Locate the cell with the specified text and output its [x, y] center coordinate. 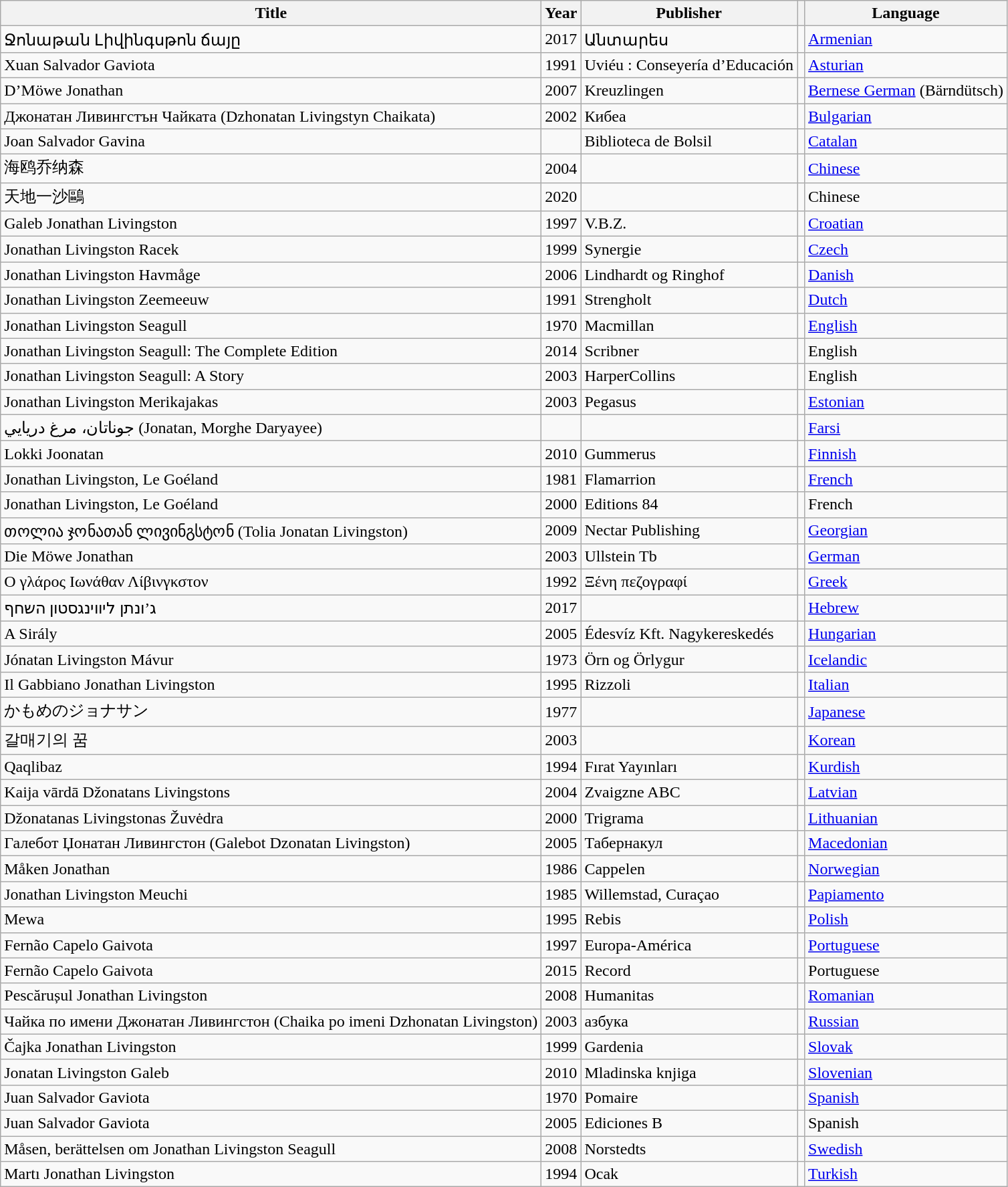
Zvaigzne ABC [689, 793]
Martı Jonathan Livingston [271, 1174]
Papiamento [906, 894]
Editions 84 [689, 505]
かもめのジョナサン [271, 711]
Bernese German (Bärndütsch) [906, 90]
Year [561, 13]
Macedonian [906, 843]
Slovak [906, 1047]
Fırat Yayınları [689, 767]
Biblioteca de Bolsil [689, 142]
2009 [561, 531]
2007 [561, 90]
Jónatan Livingston Mávur [271, 659]
Mewa [271, 920]
Armenian [906, 39]
Табернакул [689, 843]
Macmillan [689, 325]
جوناتان، مرغ دريايي (Jonatan, Morghe Daryayee) [271, 428]
Jonathan Livingston Meuchi [271, 894]
Japanese [906, 711]
Gardenia [689, 1047]
Scribner [689, 351]
갈매기의 꿈 [271, 741]
Asturian [906, 65]
Catalan [906, 142]
1986 [561, 869]
Record [689, 970]
Xuan Salvador Gaviota [271, 65]
German [906, 557]
Nectar Publishing [689, 531]
Džonatanas Livingstonas Žuvėdra [271, 818]
Title [271, 13]
1977 [561, 711]
1985 [561, 894]
Trigrama [689, 818]
2020 [561, 196]
Synergie [689, 249]
Joan Salvador Gavina [271, 142]
Kaija vārdā Džonatans Livingstons [271, 793]
Flamarrion [689, 479]
V.B.Z. [689, 224]
Lokki Joonatan [271, 454]
Swedish [906, 1149]
Lindhardt og Ringhof [689, 275]
Russian [906, 1021]
Estonian [906, 402]
Ջոնաթան Լիվինգսթոն ճայը [271, 39]
Rebis [689, 920]
Pomaire [689, 1097]
Romanian [906, 996]
Jonathan Livingston Zeemeeuw [271, 300]
Jonathan Livingston Seagull: A Story [271, 376]
Кибеа [689, 116]
Galeb Jonathan Livingston [271, 224]
Farsi [906, 428]
Dutch [906, 300]
天地一沙鷗 [271, 196]
Чайка по имени Джонатан Ливингстон (Chaika po imeni Dzhonatan Livingston) [271, 1021]
A Sirály [271, 634]
HarperCollins [689, 376]
Czech [906, 249]
Måsen, berättelsen om Jonathan Livingston Seagull [271, 1149]
Humanitas [689, 996]
Turkish [906, 1174]
Norwegian [906, 869]
Pescărușul Jonathan Livingston [271, 996]
Jonathan Livingston Havmåge [271, 275]
Language [906, 13]
Bulgarian [906, 116]
1981 [561, 479]
Örn og Örlygur [689, 659]
D’Möwe Jonathan [271, 90]
Անտարես [689, 39]
Pegasus [689, 402]
Croatian [906, 224]
Hungarian [906, 634]
Georgian [906, 531]
Italian [906, 684]
Uviéu : Conseyería d’Educación [689, 65]
Il Gabbiano Jonathan Livingston [271, 684]
Jonathan Livingston Racek [271, 249]
Ξένη πεζογραφί [689, 582]
азбука [689, 1021]
Kurdish [906, 767]
1973 [561, 659]
Korean [906, 741]
2015 [561, 970]
Jonatan Livingston Galeb [271, 1072]
Jonathan Livingston Merikajakas [271, 402]
Mladinska knjiga [689, 1072]
Kreuzlingen [689, 90]
Édesvíz Kft. Nagykereskedés [689, 634]
Icelandic [906, 659]
Ocak [689, 1174]
Lithuanian [906, 818]
Čajka Jonathan Livingston [271, 1047]
Джонатан Ливингстън Чайката (Dzhonatan Livingstyn Chaikata) [271, 116]
1992 [561, 582]
海鸥乔纳森 [271, 168]
Галебот Џонатан Ливингстон (Galebot Dzonatan Livingston) [271, 843]
Jonathan Livingston Seagull [271, 325]
Slovenian [906, 1072]
Danish [906, 275]
Norstedts [689, 1149]
2014 [561, 351]
Hebrew [906, 608]
Finnish [906, 454]
ג’ונתן ליווינגסטון השחף [271, 608]
Cappelen [689, 869]
Die Möwe Jonathan [271, 557]
Willemstad, Curaçao [689, 894]
Strengholt [689, 300]
Qaqlibaz [271, 767]
Ediciones B [689, 1123]
Ο γλάρος Ιωνάθαν Λίβινγκστον [271, 582]
თოლია ჯონათან ლივინგსტონ (Tolia Jonatan Livingston) [271, 531]
2006 [561, 275]
Ullstein Tb [689, 557]
Greek [906, 582]
2002 [561, 116]
Rizzoli [689, 684]
Latvian [906, 793]
Polish [906, 920]
Måken Jonathan [271, 869]
Europa-América [689, 945]
Jonathan Livingston Seagull: The Complete Edition [271, 351]
Publisher [689, 13]
Gummerus [689, 454]
